Output the [X, Y] coordinate of the center of the cell containing the given text.  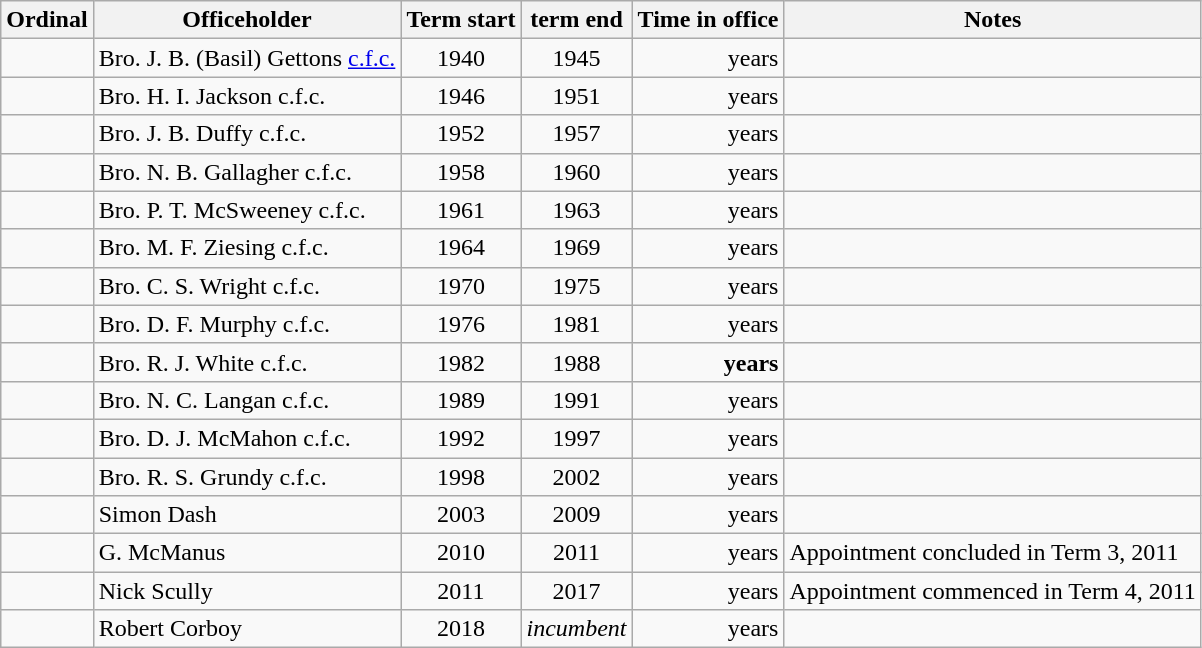
1975 [576, 286]
Bro. C. S. Wright c.f.c. [247, 286]
1961 [461, 210]
Time in office [708, 20]
Term start [461, 20]
G. McManus [247, 553]
Bro. D. J. McMahon c.f.c. [247, 438]
Bro. J. B. (Basil) Gettons c.f.c. [247, 58]
Bro. R. S. Grundy c.f.c. [247, 477]
1951 [576, 96]
incumbent [576, 629]
1946 [461, 96]
Appointment commenced in Term 4, 2011 [992, 591]
1988 [576, 362]
1991 [576, 400]
Nick Scully [247, 591]
1989 [461, 400]
Ordinal [47, 20]
2018 [461, 629]
Bro. M. F. Ziesing c.f.c. [247, 248]
2010 [461, 553]
1940 [461, 58]
Bro. D. F. Murphy c.f.c. [247, 324]
Simon Dash [247, 515]
1963 [576, 210]
2003 [461, 515]
1958 [461, 172]
1982 [461, 362]
Robert Corboy [247, 629]
1992 [461, 438]
Bro. N. C. Langan c.f.c. [247, 400]
2017 [576, 591]
1952 [461, 134]
term end [576, 20]
Bro. R. J. White c.f.c. [247, 362]
2009 [576, 515]
Officeholder [247, 20]
1969 [576, 248]
Bro. J. B. Duffy c.f.c. [247, 134]
1957 [576, 134]
1945 [576, 58]
1998 [461, 477]
1997 [576, 438]
Bro. H. I. Jackson c.f.c. [247, 96]
Bro. P. T. McSweeney c.f.c. [247, 210]
Notes [992, 20]
1981 [576, 324]
1960 [576, 172]
Appointment concluded in Term 3, 2011 [992, 553]
1970 [461, 286]
Bro. N. B. Gallagher c.f.c. [247, 172]
2002 [576, 477]
1964 [461, 248]
1976 [461, 324]
